Detect which cell encompasses the target text, then output its [X, Y] center coordinate. 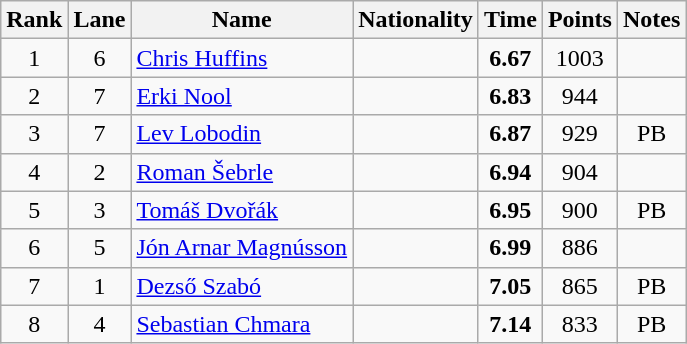
Points [580, 20]
Chris Huffins [242, 58]
Lev Lobodin [242, 134]
6.83 [510, 96]
833 [580, 324]
Name [242, 20]
929 [580, 134]
Tomáš Dvořák [242, 210]
900 [580, 210]
865 [580, 286]
6.99 [510, 248]
886 [580, 248]
Roman Šebrle [242, 172]
944 [580, 96]
Notes [651, 20]
Rank [34, 20]
Sebastian Chmara [242, 324]
6.95 [510, 210]
Erki Nool [242, 96]
6.87 [510, 134]
6.94 [510, 172]
Time [510, 20]
904 [580, 172]
6.67 [510, 58]
8 [34, 324]
Dezső Szabó [242, 286]
Nationality [416, 20]
1003 [580, 58]
Jón Arnar Magnússon [242, 248]
7.14 [510, 324]
Lane [100, 20]
7.05 [510, 286]
